Identify which cell holds the provided text, then report its (x, y) central coordinate. 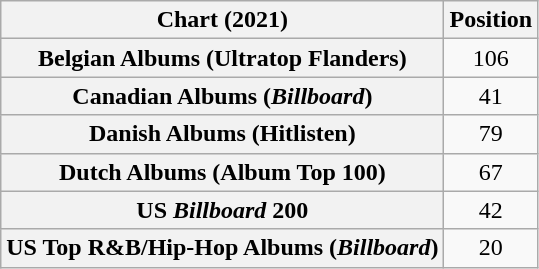
Danish Albums (Hitlisten) (222, 134)
106 (491, 58)
Chart (2021) (222, 20)
20 (491, 248)
US Billboard 200 (222, 210)
Dutch Albums (Album Top 100) (222, 172)
79 (491, 134)
41 (491, 96)
67 (491, 172)
Position (491, 20)
Canadian Albums (Billboard) (222, 96)
US Top R&B/Hip-Hop Albums (Billboard) (222, 248)
Belgian Albums (Ultratop Flanders) (222, 58)
42 (491, 210)
